Return the [X, Y] coordinate for the center point of the cell that contains the specified text.  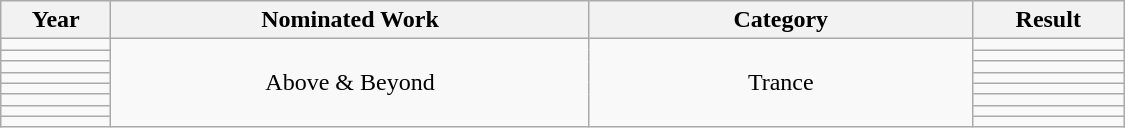
Year [56, 20]
Result [1048, 20]
Nominated Work [350, 20]
Category [780, 20]
Trance [780, 83]
Above & Beyond [350, 83]
